Identify which cell holds the provided text, then report its (X, Y) central coordinate. 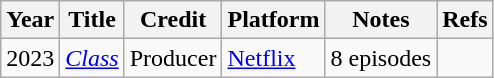
Title (92, 20)
Notes (381, 20)
Netflix (274, 58)
Producer (173, 58)
Platform (274, 20)
Year (30, 20)
2023 (30, 58)
8 episodes (381, 58)
Credit (173, 20)
Class (92, 58)
Refs (465, 20)
